Identify which cell holds the provided text, then report its (X, Y) central coordinate. 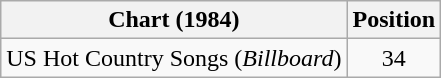
Position (394, 20)
US Hot Country Songs (Billboard) (174, 58)
Chart (1984) (174, 20)
34 (394, 58)
